Pinpoint the cell where the given text exists, returning its (X, Y) midpoint coordinate. 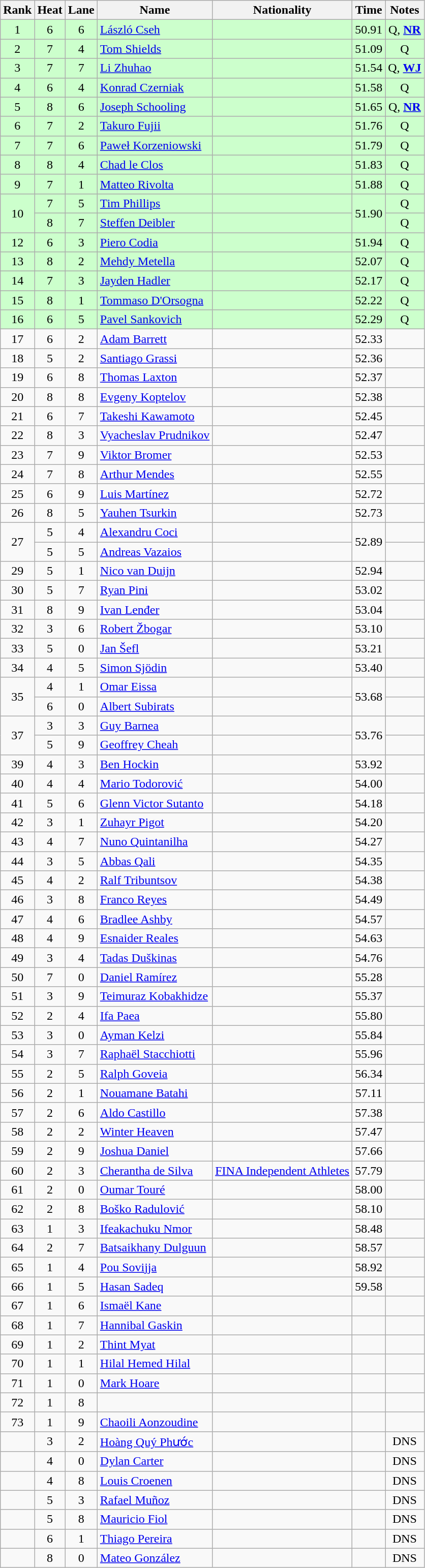
Mario Todorović (155, 783)
54.27 (369, 841)
52.38 (369, 397)
Nico van Duijn (155, 571)
Zuhayr Pigot (155, 822)
Hannibal Gaskin (155, 1325)
Mehdy Metella (155, 262)
45 (17, 881)
Pou Sovijja (155, 1267)
52.47 (369, 435)
Nationality (283, 10)
57.38 (369, 1112)
54.20 (369, 822)
51.54 (369, 68)
53 (17, 1035)
51.94 (369, 242)
Robert Žbogar (155, 629)
46 (17, 900)
Steffen Deibler (155, 223)
19 (17, 378)
32 (17, 629)
57.11 (369, 1093)
26 (17, 513)
Name (155, 10)
59 (17, 1151)
Paweł Korzeniowski (155, 145)
43 (17, 841)
Ben Hockin (155, 764)
40 (17, 783)
21 (17, 416)
55.80 (369, 1016)
Oumar Touré (155, 1190)
Louis Croenen (155, 1481)
34 (17, 668)
52.36 (369, 358)
Aldo Castillo (155, 1112)
52.72 (369, 493)
31 (17, 610)
15 (17, 300)
52.89 (369, 542)
14 (17, 281)
66 (17, 1287)
52.33 (369, 339)
Jayden Hadler (155, 281)
65 (17, 1267)
23 (17, 455)
52.29 (369, 320)
57.79 (369, 1170)
Bradlee Ashby (155, 919)
52.55 (369, 474)
FINA Independent Athletes (283, 1170)
51 (17, 996)
Ismaël Kane (155, 1306)
Geoffrey Cheah (155, 745)
52.94 (369, 571)
52.73 (369, 513)
53.21 (369, 648)
53.40 (369, 668)
Ryan Pini (155, 590)
Guy Barnea (155, 726)
12 (17, 242)
52.53 (369, 455)
Piero Codia (155, 242)
57 (17, 1112)
Takuro Fujii (155, 126)
51.79 (369, 145)
Li Zhuhao (155, 68)
Ralph Goveia (155, 1074)
60 (17, 1170)
Chaoili Aonzoudine (155, 1422)
Joseph Schooling (155, 107)
53.76 (369, 735)
Arthur Mendes (155, 474)
Adam Barrett (155, 339)
Nuno Quintanilha (155, 841)
Konrad Czerniak (155, 87)
Alexandru Coci (155, 532)
54.63 (369, 938)
Vyacheslav Prudnikov (155, 435)
29 (17, 571)
Tadas Duškinas (155, 958)
57.47 (369, 1132)
51.88 (369, 184)
Evgeny Koptelov (155, 397)
Hasan Sadeq (155, 1287)
Daniel Ramírez (155, 977)
Lane (81, 10)
51.76 (369, 126)
Dylan Carter (155, 1461)
Thint Myat (155, 1344)
54.49 (369, 900)
58 (17, 1132)
53.10 (369, 629)
52.45 (369, 416)
Albert Subirats (155, 706)
58.10 (369, 1209)
27 (17, 542)
71 (17, 1383)
54.35 (369, 861)
Santiago Grassi (155, 358)
52.17 (369, 281)
Rafael Muñoz (155, 1500)
20 (17, 397)
Esnaider Reales (155, 938)
Omar Eissa (155, 687)
50 (17, 977)
Yauhen Tsurkin (155, 513)
Matteo Rivolta (155, 184)
Mateo González (155, 1558)
Ayman Kelzi (155, 1035)
63 (17, 1229)
73 (17, 1422)
Mauricio Fiol (155, 1519)
24 (17, 474)
Ivan Lenđer (155, 610)
58.48 (369, 1229)
55.28 (369, 977)
Luis Martínez (155, 493)
Tim Phillips (155, 203)
51.65 (369, 107)
30 (17, 590)
59.58 (369, 1287)
Andreas Vazaios (155, 551)
54 (17, 1054)
47 (17, 919)
Ifeakachuku Nmor (155, 1229)
52.22 (369, 300)
33 (17, 648)
Nouamane Batahi (155, 1093)
72 (17, 1402)
70 (17, 1364)
22 (17, 435)
44 (17, 861)
52.37 (369, 378)
54.76 (369, 958)
13 (17, 262)
54.00 (369, 783)
18 (17, 358)
56.34 (369, 1074)
54.57 (369, 919)
16 (17, 320)
61 (17, 1190)
57.66 (369, 1151)
Cherantha de Silva (155, 1170)
Viktor Bromer (155, 455)
Ralf Tribuntsov (155, 881)
55 (17, 1074)
Thiago Pereira (155, 1539)
10 (17, 213)
67 (17, 1306)
Rank (17, 10)
Notes (405, 10)
25 (17, 493)
41 (17, 803)
Q, WJ (405, 68)
Raphaël Stacchiotti (155, 1054)
55.96 (369, 1054)
55.84 (369, 1035)
Mark Hoare (155, 1383)
54.18 (369, 803)
Pavel Sankovich (155, 320)
Glenn Victor Sutanto (155, 803)
37 (17, 735)
39 (17, 764)
68 (17, 1325)
Abbas Qali (155, 861)
48 (17, 938)
53.04 (369, 610)
53.02 (369, 590)
54.38 (369, 881)
42 (17, 822)
Heat (50, 10)
51.83 (369, 165)
35 (17, 697)
50.91 (369, 29)
Joshua Daniel (155, 1151)
52 (17, 1016)
69 (17, 1344)
53.68 (369, 697)
51.09 (369, 49)
51.90 (369, 213)
Ifa Paea (155, 1016)
Chad le Clos (155, 165)
Jan Šefl (155, 648)
51.58 (369, 87)
Simon Sjödin (155, 668)
Boško Radulović (155, 1209)
Franco Reyes (155, 900)
49 (17, 958)
Hilal Hemed Hilal (155, 1364)
Tommaso D'Orsogna (155, 300)
Teimuraz Kobakhidze (155, 996)
56 (17, 1093)
64 (17, 1248)
Takeshi Kawamoto (155, 416)
Batsaikhany Dulguun (155, 1248)
Hoàng Quý Phước (155, 1441)
52.07 (369, 262)
62 (17, 1209)
58.57 (369, 1248)
58.92 (369, 1267)
Time (369, 10)
53.92 (369, 764)
55.37 (369, 996)
Thomas Laxton (155, 378)
Winter Heaven (155, 1132)
58.00 (369, 1190)
17 (17, 339)
László Cseh (155, 29)
Tom Shields (155, 49)
